Provide the (X, Y) coordinate of the cell's center where the given text is located.  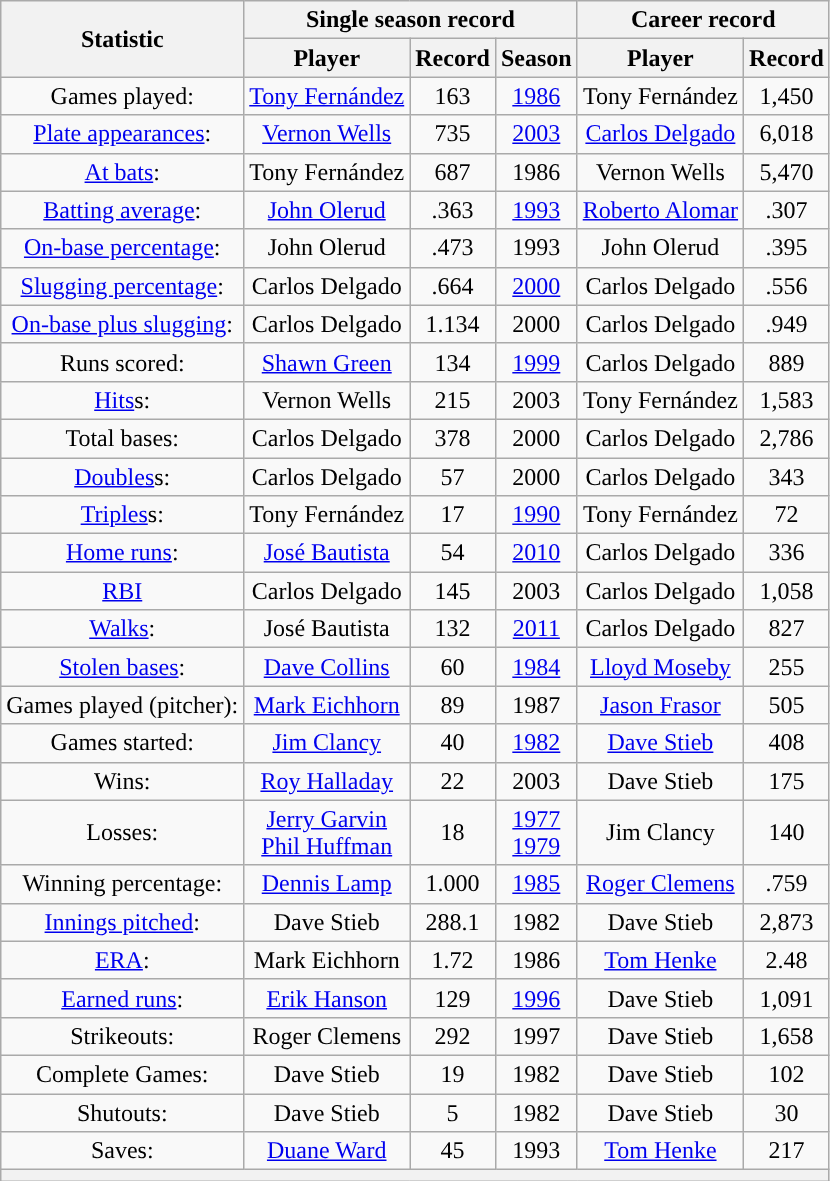
1,583 (787, 400)
30 (787, 1113)
.759 (787, 884)
Games played: (122, 96)
735 (453, 134)
Jerry GarvinPhil Huffman (327, 832)
Lloyd Moseby (660, 667)
54 (453, 553)
134 (453, 362)
.395 (787, 248)
On-base percentage: (122, 248)
Games started: (122, 743)
Dennis Lamp (327, 884)
2011 (536, 629)
1,658 (787, 1036)
5,470 (787, 172)
Jason Frasor (660, 705)
Career record (703, 20)
Roberto Alomar (660, 210)
ERA: (122, 960)
1997 (536, 1036)
Walks: (122, 629)
Tripless: (122, 515)
72 (787, 515)
89 (453, 705)
1984 (536, 667)
Hitss: (122, 400)
175 (787, 781)
215 (453, 400)
Stolen bases: (122, 667)
Runs scored: (122, 362)
1999 (536, 362)
Plate appearances: (122, 134)
18 (453, 832)
Saves: (122, 1151)
217 (787, 1151)
2010 (536, 553)
1987 (536, 705)
RBI (122, 591)
Season (536, 58)
.307 (787, 210)
Shawn Green (327, 362)
Slugging percentage: (122, 286)
Losses: (122, 832)
19 (453, 1074)
343 (787, 477)
1.72 (453, 960)
1,058 (787, 591)
Complete Games: (122, 1074)
1,091 (787, 998)
Winning percentage: (122, 884)
2,786 (787, 438)
.949 (787, 324)
255 (787, 667)
288.1 (453, 922)
Dave Collins (327, 667)
.363 (453, 210)
Batting average: (122, 210)
2,873 (787, 922)
827 (787, 629)
60 (453, 667)
Shutouts: (122, 1113)
132 (453, 629)
On-base plus slugging: (122, 324)
Total bases: (122, 438)
292 (453, 1036)
6,018 (787, 134)
Wins: (122, 781)
.664 (453, 286)
Statistic (122, 39)
Duane Ward (327, 1151)
378 (453, 438)
1996 (536, 998)
17 (453, 515)
2.48 (787, 960)
Innings pitched: (122, 922)
At bats: (122, 172)
1,450 (787, 96)
1.134 (453, 324)
22 (453, 781)
336 (787, 553)
Doubless: (122, 477)
163 (453, 96)
1985 (536, 884)
5 (453, 1113)
408 (787, 743)
40 (453, 743)
Earned runs: (122, 998)
Single season record (410, 20)
.556 (787, 286)
19771979 (536, 832)
145 (453, 591)
102 (787, 1074)
505 (787, 705)
45 (453, 1151)
140 (787, 832)
129 (453, 998)
Roy Halladay (327, 781)
687 (453, 172)
.473 (453, 248)
57 (453, 477)
1.000 (453, 884)
Home runs: (122, 553)
Strikeouts: (122, 1036)
889 (787, 362)
Erik Hanson (327, 998)
1990 (536, 515)
Games played (pitcher): (122, 705)
